Return the (X, Y) coordinate for the center point of the cell that contains the specified text.  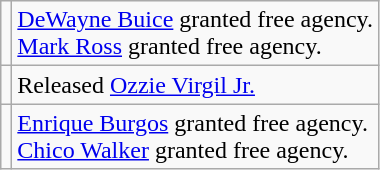
Enrique Burgos granted free agency. Chico Walker granted free agency. (196, 136)
Released Ozzie Virgil Jr. (196, 85)
DeWayne Buice granted free agency. Mark Ross granted free agency. (196, 34)
